Find where the given text appears and provide that cell's center as (x, y) coordinate. 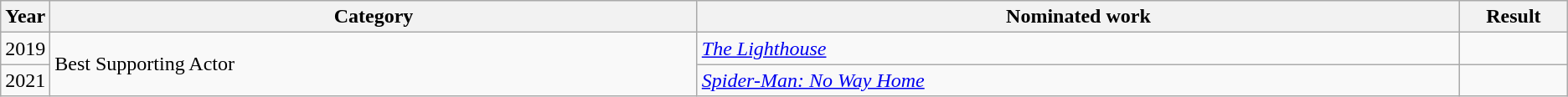
Year (25, 17)
Category (374, 17)
The Lighthouse (1078, 48)
Result (1514, 17)
2019 (25, 48)
2021 (25, 80)
Nominated work (1078, 17)
Spider-Man: No Way Home (1078, 80)
Best Supporting Actor (374, 64)
